Determine the [X, Y] coordinate at the center of the cell enclosing the given text.  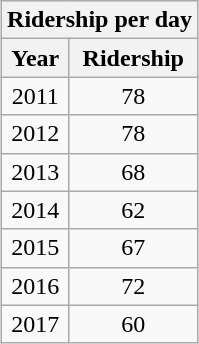
2012 [36, 134]
2013 [36, 172]
2014 [36, 210]
2011 [36, 96]
72 [134, 286]
68 [134, 172]
Ridership per day [100, 20]
2016 [36, 286]
Ridership [134, 58]
67 [134, 248]
2015 [36, 248]
60 [134, 324]
2017 [36, 324]
62 [134, 210]
Year [36, 58]
